Scan for the cell matching the given text and deliver its (x, y) coordinate at center. 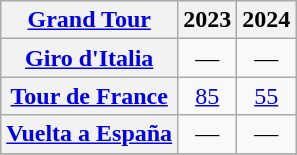
Grand Tour (90, 20)
Vuelta a España (90, 134)
Tour de France (90, 96)
Giro d'Italia (90, 58)
2023 (208, 20)
55 (266, 96)
2024 (266, 20)
85 (208, 96)
